Locate the cell with the specified text and output its [X, Y] center coordinate. 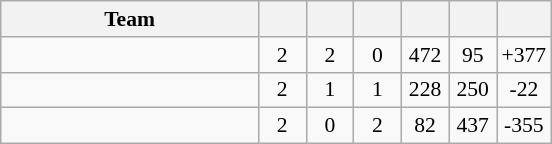
-22 [524, 90]
82 [425, 126]
472 [425, 55]
-355 [524, 126]
+377 [524, 55]
228 [425, 90]
95 [473, 55]
437 [473, 126]
250 [473, 90]
Team [130, 19]
